Find where the given text appears and provide that cell's center as (X, Y) coordinate. 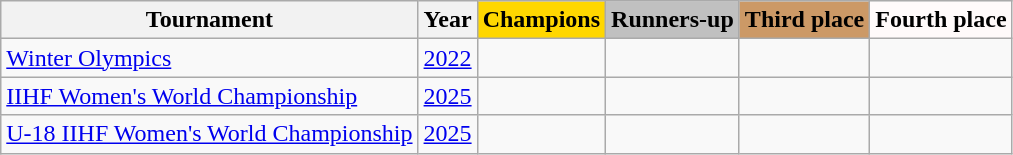
2022 (448, 58)
Tournament (210, 20)
U-18 IIHF Women's World Championship (210, 134)
Runners-up (673, 20)
IIHF Women's World Championship (210, 96)
Winter Olympics (210, 58)
Year (448, 20)
Third place (804, 20)
Fourth place (941, 20)
Champions (541, 20)
